From the cell containing the given text, extract its center point as [X, Y] coordinate. 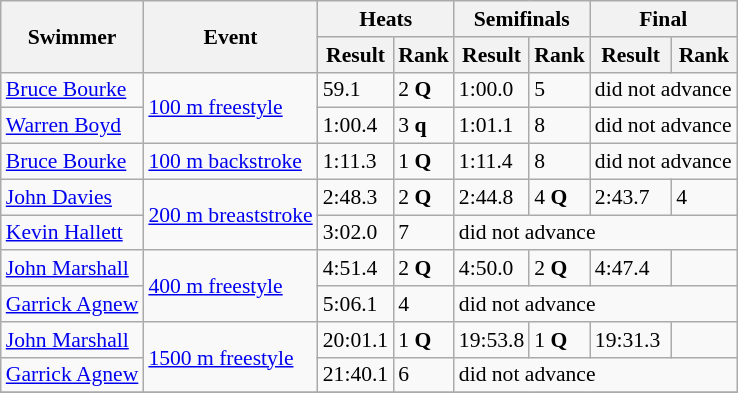
21:40.1 [356, 375]
Semifinals [522, 19]
John Davies [72, 197]
59.1 [356, 90]
3 q [424, 126]
Event [230, 36]
4:50.0 [492, 269]
6 [424, 375]
Heats [386, 19]
Final [664, 19]
Warren Boyd [72, 126]
2:44.8 [492, 197]
100 m freestyle [230, 108]
4:51.4 [356, 269]
1:00.4 [356, 126]
100 m backstroke [230, 162]
Swimmer [72, 36]
2:48.3 [356, 197]
7 [424, 233]
4 Q [560, 197]
3:02.0 [356, 233]
200 m breaststroke [230, 214]
Kevin Hallett [72, 233]
2:43.7 [630, 197]
1:11.4 [492, 162]
400 m freestyle [230, 286]
19:53.8 [492, 340]
20:01.1 [356, 340]
1:00.0 [492, 90]
5 [560, 90]
4:47.4 [630, 269]
1:01.1 [492, 126]
1:11.3 [356, 162]
5:06.1 [356, 304]
19:31.3 [630, 340]
1500 m freestyle [230, 358]
